Determine the [x, y] coordinate at the center of the cell enclosing the given text.  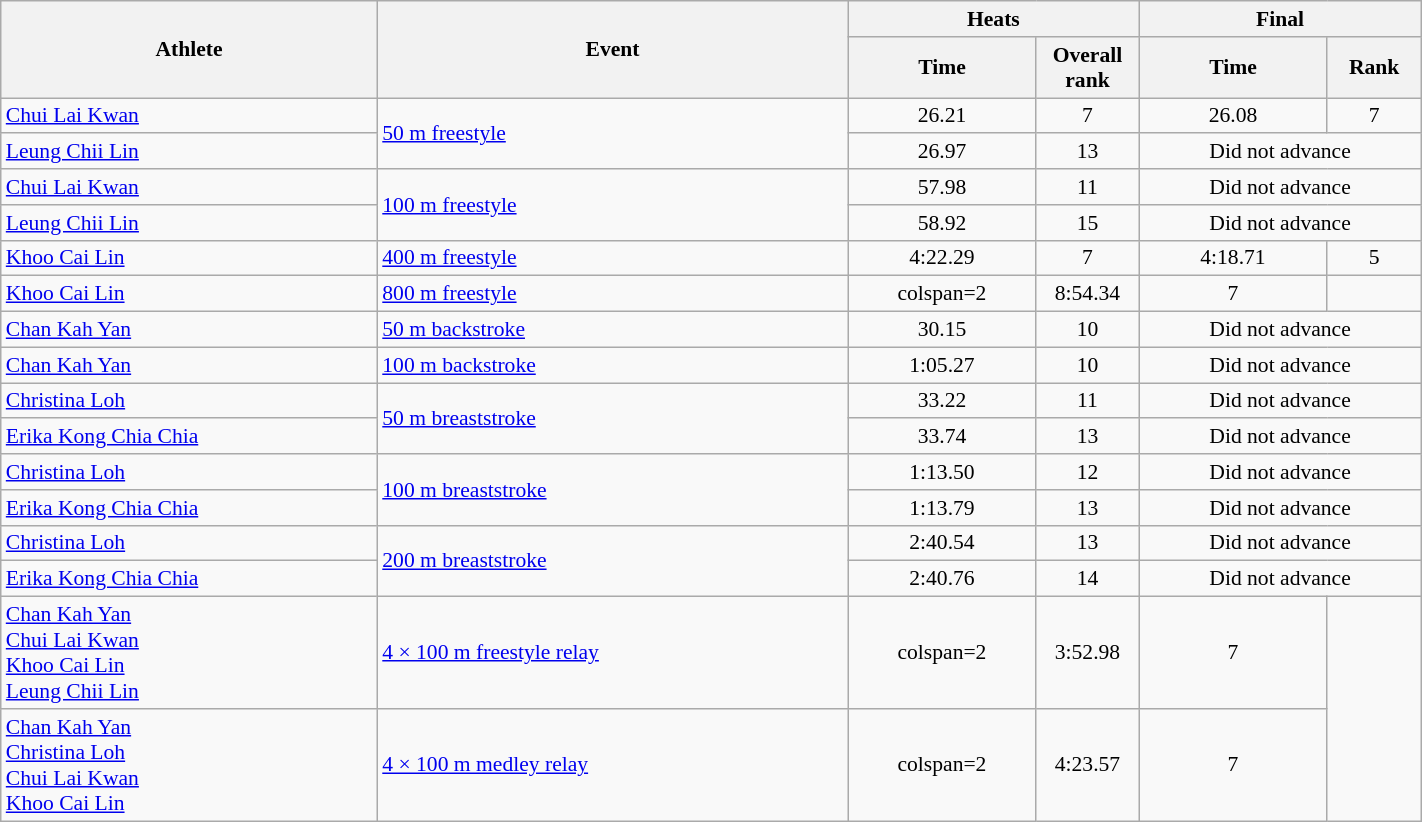
2:40.76 [942, 579]
Rank [1374, 68]
26.21 [942, 116]
100 m backstroke [612, 365]
50 m backstroke [612, 330]
Final [1280, 19]
14 [1088, 579]
26.08 [1233, 116]
Overall rank [1088, 68]
Heats [994, 19]
Event [612, 50]
33.74 [942, 437]
400 m freestyle [612, 258]
800 m freestyle [612, 294]
30.15 [942, 330]
50 m freestyle [612, 134]
57.98 [942, 187]
2:40.54 [942, 543]
4 × 100 m freestyle relay [612, 653]
Chan Kah YanChui Lai KwanKhoo Cai LinLeung Chii Lin [189, 653]
5 [1374, 258]
4:18.71 [1233, 258]
26.97 [942, 152]
33.22 [942, 401]
Chan Kah YanChristina LohChui Lai KwanKhoo Cai Lin [189, 765]
15 [1088, 223]
12 [1088, 472]
1:05.27 [942, 365]
100 m breaststroke [612, 490]
4:22.29 [942, 258]
58.92 [942, 223]
Athlete [189, 50]
100 m freestyle [612, 204]
200 m breaststroke [612, 560]
50 m breaststroke [612, 418]
4 × 100 m medley relay [612, 765]
8:54.34 [1088, 294]
3:52.98 [1088, 653]
1:13.50 [942, 472]
4:23.57 [1088, 765]
1:13.79 [942, 508]
